Return (X, Y) of the center of cell containing provided text 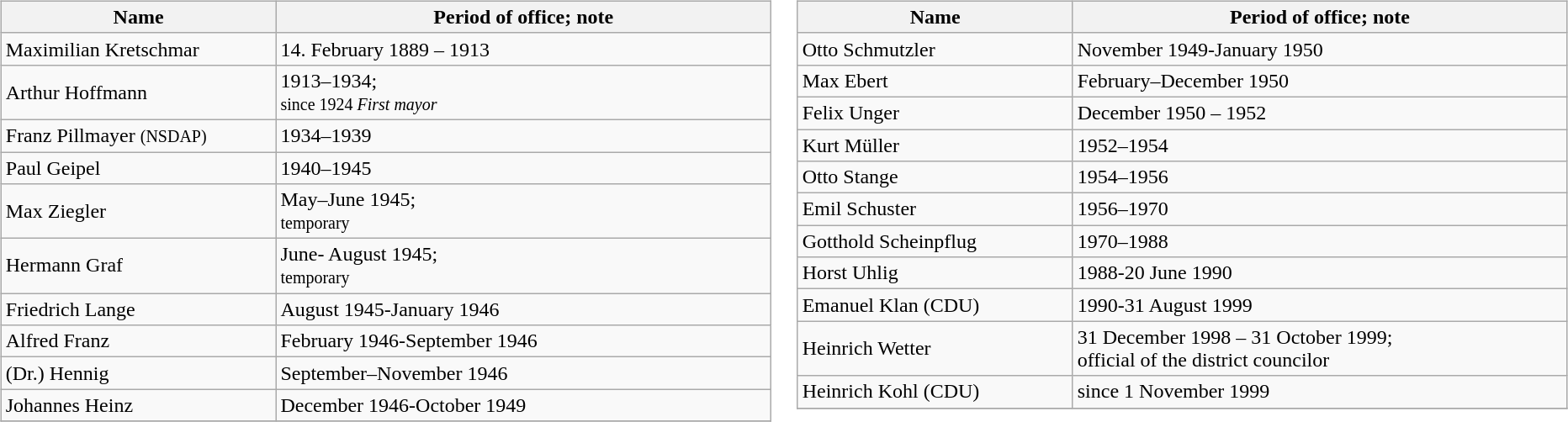
Horst Uhlig (935, 273)
Maximilian Kretschmar (138, 49)
1934–1939 (523, 135)
December 1946-October 1949 (523, 405)
Friedrich Lange (138, 309)
Gotthold Scheinpflug (935, 241)
1954–1956 (1320, 177)
Max Ziegler (138, 212)
Emanuel Klan (CDU) (935, 305)
Max Ebert (935, 81)
Johannes Heinz (138, 405)
1990-31 August 1999 (1320, 305)
Heinrich Wetter (935, 348)
31 December 1998 – 31 October 1999;official of the district councilor (1320, 348)
1913–1934;since 1924 First mayor (523, 92)
Arthur Hoffmann (138, 92)
(Dr.) Hennig (138, 373)
February 1946-September 1946 (523, 341)
November 1949-January 1950 (1320, 49)
August 1945-January 1946 (523, 309)
Heinrich Kohl (CDU) (935, 392)
February–December 1950 (1320, 81)
Franz Pillmayer (NSDAP) (138, 135)
1940–1945 (523, 167)
Otto Schmutzler (935, 49)
September–November 1946 (523, 373)
Hermann Graf (138, 266)
June- August 1945;temporary (523, 266)
1952–1954 (1320, 145)
December 1950 – 1952 (1320, 113)
Kurt Müller (935, 145)
May–June 1945;temporary (523, 212)
Emil Schuster (935, 209)
Otto Stange (935, 177)
Felix Unger (935, 113)
since 1 November 1999 (1320, 392)
1988-20 June 1990 (1320, 273)
14. February 1889 – 1913 (523, 49)
1970–1988 (1320, 241)
Paul Geipel (138, 167)
1956–1970 (1320, 209)
Alfred Franz (138, 341)
